Identify which cell holds the provided text, then report its (x, y) central coordinate. 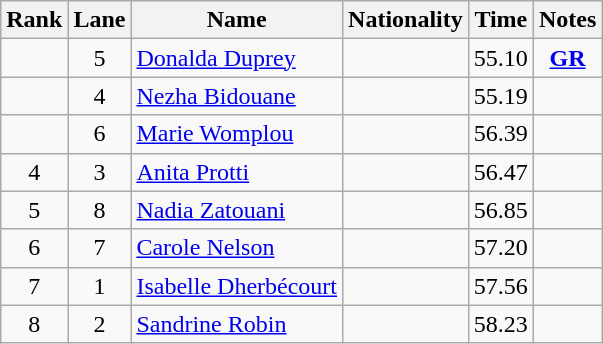
Nezha Bidouane (237, 96)
Notes (567, 20)
56.85 (500, 210)
3 (100, 172)
GR (567, 58)
Nadia Zatouani (237, 210)
Nationality (406, 20)
55.10 (500, 58)
57.20 (500, 248)
2 (100, 324)
Donalda Duprey (237, 58)
Anita Protti (237, 172)
1 (100, 286)
55.19 (500, 96)
Lane (100, 20)
Name (237, 20)
56.47 (500, 172)
Rank (34, 20)
Sandrine Robin (237, 324)
56.39 (500, 134)
Isabelle Dherbécourt (237, 286)
Carole Nelson (237, 248)
Time (500, 20)
58.23 (500, 324)
Marie Womplou (237, 134)
57.56 (500, 286)
